Search for the cell housing the specified text and yield its [X, Y] center coordinate. 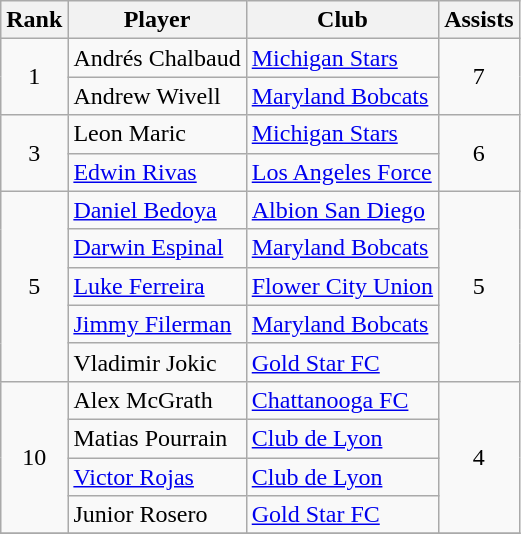
Flower City Union [342, 286]
Edwin Rivas [157, 172]
Matias Pourrain [157, 438]
1 [34, 77]
4 [479, 457]
3 [34, 153]
Albion San Diego [342, 210]
7 [479, 77]
Player [157, 20]
Los Angeles Force [342, 172]
Club [342, 20]
Vladimir Jokic [157, 362]
Junior Rosero [157, 515]
Alex McGrath [157, 400]
Andrew Wivell [157, 96]
Darwin Espinal [157, 248]
Rank [34, 20]
Jimmy Filerman [157, 324]
10 [34, 457]
6 [479, 153]
Assists [479, 20]
Luke Ferreira [157, 286]
Daniel Bedoya [157, 210]
Leon Maric [157, 134]
Andrés Chalbaud [157, 58]
Victor Rojas [157, 477]
Chattanooga FC [342, 400]
